Identify which cell holds the provided text, then report its (x, y) central coordinate. 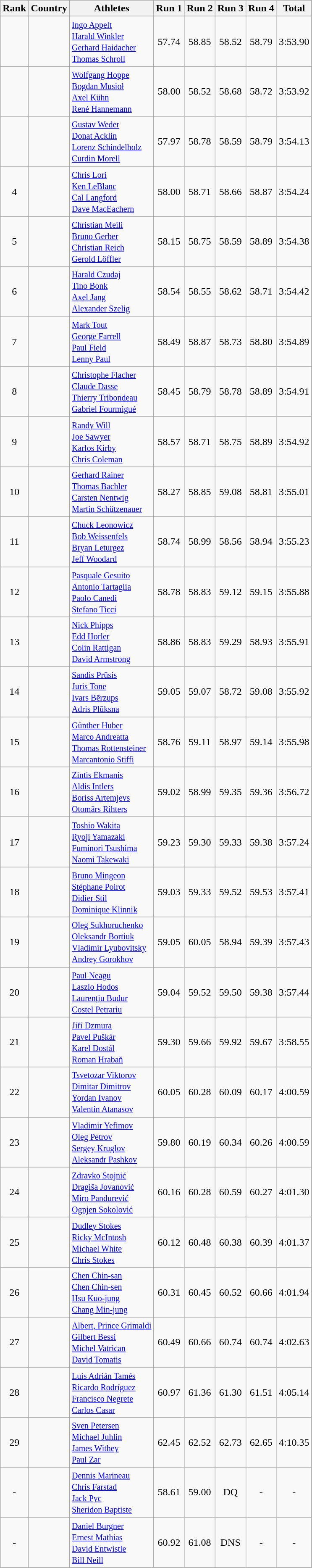
27 (14, 1342)
59.12 (230, 592)
59.23 (169, 842)
Total (294, 8)
16 (14, 792)
61.08 (200, 1542)
Vladimir Yefimov Oleg Petrov Sergey Kruglov Aleksandr Pashkov (112, 1142)
62.45 (169, 1442)
Dudley Stokes Ricky McIntosh Michael White Chris Stokes (112, 1242)
Oleg Sukhoruchenko Oleksandr Bortiuk Vladimir Lyubovitsky Andrey Gorokhov (112, 942)
18 (14, 892)
61.51 (261, 1393)
59.53 (261, 892)
59.03 (169, 892)
58.76 (169, 742)
58.81 (261, 492)
62.73 (230, 1442)
57.74 (169, 41)
3:57.44 (294, 992)
3:56.72 (294, 792)
60.59 (230, 1192)
4 (14, 192)
Gustav Weder Donat Acklin Lorenz Schindelholz Curdin Morell (112, 141)
3:54.91 (294, 392)
Luis Adrián Tamés Ricardo Rodríguez Francisco Negrete Carlos Casar (112, 1393)
5 (14, 241)
Günther Huber Marco Andreatta Thomas Rottensteiner Marcantonio Stiffi (112, 742)
59.66 (200, 1042)
59.15 (261, 592)
Run 1 (169, 8)
3:55.01 (294, 492)
4:05.14 (294, 1393)
Randy Will Joe Sawyer Karlos Kirby Chris Coleman (112, 441)
Zdravko Stojnić Dragiša Jovanović Miro Pandurević Ognjen Sokolović (112, 1192)
58.93 (261, 642)
DNS (230, 1542)
7 (14, 341)
11 (14, 541)
58.62 (230, 292)
3:54.24 (294, 192)
24 (14, 1192)
25 (14, 1242)
Rank (14, 8)
3:54.42 (294, 292)
20 (14, 992)
59.02 (169, 792)
Sven Petersen Michael Juhlin James Withey Paul Zar (112, 1442)
3:57.43 (294, 942)
60.48 (200, 1242)
3:54.38 (294, 241)
Albert, Prince Grimaldi Gilbert Bessi Michel Vatrican David Tomatis (112, 1342)
17 (14, 842)
4:10.35 (294, 1442)
60.38 (230, 1242)
3:55.88 (294, 592)
3:58.55 (294, 1042)
4:01.30 (294, 1192)
59.00 (200, 1493)
57.97 (169, 141)
3:57.24 (294, 842)
3:57.41 (294, 892)
3:55.98 (294, 742)
59.36 (261, 792)
28 (14, 1393)
3:54.92 (294, 441)
Harald Czudaj Tino Bonk Axel Jang Alexander Szelig (112, 292)
12 (14, 592)
59.80 (169, 1142)
59.07 (200, 692)
60.09 (230, 1092)
Sandis Prūsis Juris Tone Ivars Bērzups Adris Plūksna (112, 692)
59.50 (230, 992)
15 (14, 742)
60.97 (169, 1393)
59.67 (261, 1042)
60.12 (169, 1242)
Run 4 (261, 8)
58.80 (261, 341)
Chris Lori Ken LeBlanc Cal Langford Dave MacEachern (112, 192)
58.86 (169, 642)
59.92 (230, 1042)
Run 2 (200, 8)
60.27 (261, 1192)
3:54.89 (294, 341)
58.66 (230, 192)
Wolfgang Hoppe Bogdan Musioł Axel Kühn René Hannemann (112, 92)
3:53.90 (294, 41)
4:01.94 (294, 1292)
60.17 (261, 1092)
59.11 (200, 742)
60.16 (169, 1192)
58.56 (230, 541)
59.39 (261, 942)
58.27 (169, 492)
Christian Meili Bruno Gerber Christian Reich Gerold Löffler (112, 241)
60.52 (230, 1292)
59.29 (230, 642)
8 (14, 392)
62.65 (261, 1442)
58.68 (230, 92)
60.45 (200, 1292)
23 (14, 1142)
29 (14, 1442)
59.04 (169, 992)
62.52 (200, 1442)
58.57 (169, 441)
3:55.91 (294, 642)
Pasquale Gesuito Antonio Tartaglia Paolo Canedi Stefano Ticci (112, 592)
58.73 (230, 341)
Dennis Marineau Chris Farstad Jack Pyc Sheridon Baptiste (112, 1493)
26 (14, 1292)
Ingo Appelt Harald Winkler Gerhard Haidacher Thomas Schroll (112, 41)
58.97 (230, 742)
4:01.37 (294, 1242)
3:54.13 (294, 141)
Country (49, 8)
Nick Phipps Edd Horler Colin Rattigan David Armstrong (112, 642)
60.34 (230, 1142)
3:53.92 (294, 92)
60.26 (261, 1142)
59.35 (230, 792)
3:55.92 (294, 692)
Christophe Flacher Claude Dasse Thierry Tribondeau Gabriel Fourmigué (112, 392)
Paul Neagu Laszlo Hodos Laurențiu Budur Costel Petrariu (112, 992)
60.19 (200, 1142)
9 (14, 441)
Mark Tout George Farrell Paul Field Lenny Paul (112, 341)
Daniel Burgner Ernest Mathias David Entwistle Bill Neill (112, 1542)
6 (14, 292)
61.30 (230, 1393)
58.15 (169, 241)
58.61 (169, 1493)
Bruno Mingeon Stéphane Poirot Didier Stil Dominique Klinnik (112, 892)
14 (14, 692)
21 (14, 1042)
Chuck Leonowicz Bob Weissenfels Bryan Leturgez Jeff Woodard (112, 541)
58.54 (169, 292)
DQ (230, 1493)
60.92 (169, 1542)
60.49 (169, 1342)
Toshio Wakita Ryoji Yamazaki Fuminori Tsushima Naomi Takewaki (112, 842)
Tsvetozar Viktorov Dimitar Dimitrov Yordan Ivanov Valentin Atanasov (112, 1092)
58.74 (169, 541)
Jiří Dzmura Pavel Puškár Karel Dostál Roman Hrabaň (112, 1042)
Run 3 (230, 8)
60.39 (261, 1242)
3:55.23 (294, 541)
Chen Chin-san Chen Chin-sen Hsu Kuo-jung Chang Min-jung (112, 1292)
60.31 (169, 1292)
Gerhard Rainer Thomas Bachler Carsten Nentwig Martin Schützenauer (112, 492)
58.49 (169, 341)
4:02.63 (294, 1342)
13 (14, 642)
Zintis Ekmanis Aldis Intlers Boriss Artemjevs Otomārs Rihters (112, 792)
58.55 (200, 292)
59.14 (261, 742)
19 (14, 942)
10 (14, 492)
58.45 (169, 392)
Athletes (112, 8)
61.36 (200, 1393)
22 (14, 1092)
